Return (x, y) of the center of cell containing provided text 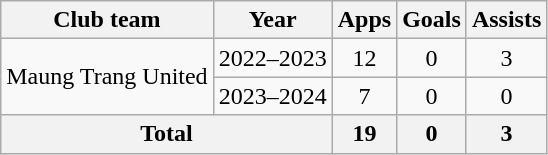
12 (364, 58)
Goals (432, 20)
2023–2024 (272, 96)
Total (166, 134)
Club team (107, 20)
Maung Trang United (107, 77)
19 (364, 134)
2022–2023 (272, 58)
Apps (364, 20)
7 (364, 96)
Year (272, 20)
Assists (506, 20)
